For the text-containing cell, return its midpoint in (X, Y) coordinate format. 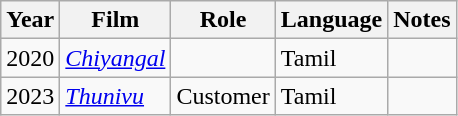
Role (223, 20)
Language (331, 20)
2020 (30, 58)
2023 (30, 96)
Customer (223, 96)
Thunivu (116, 96)
Notes (422, 20)
Chiyangal (116, 58)
Film (116, 20)
Year (30, 20)
